Find where the given text appears and provide that cell's center as (X, Y) coordinate. 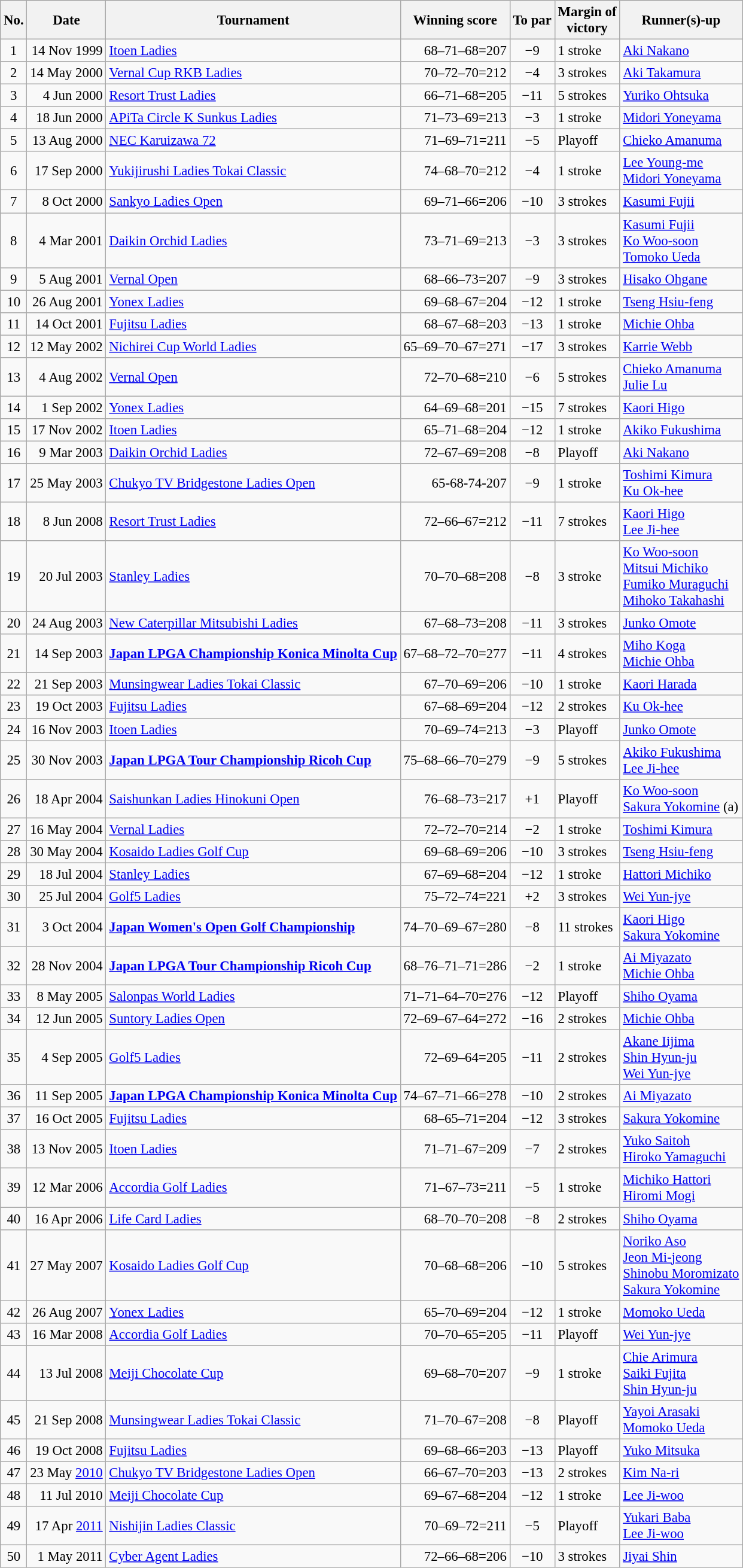
Lee Young-me Midori Yoneyama (681, 171)
4 (14, 118)
Ai Miyazato Michie Ohba (681, 966)
20 (14, 623)
24 Aug 2003 (66, 623)
4 Mar 2001 (66, 240)
67–69–68=204 (455, 874)
40 (14, 1219)
24 (14, 729)
Vernal Cup RKB Ladies (253, 73)
1 Sep 2002 (66, 407)
Ku Ok-hee (681, 707)
34 (14, 1019)
Kasumi Fujii (681, 202)
65–69–70–67=271 (455, 346)
17 Sep 2000 (66, 171)
2 (14, 73)
67–70–69=206 (455, 684)
75–68–66–70=279 (455, 760)
−6 (532, 377)
Chieko Amanuma (681, 141)
4 Jun 2000 (66, 96)
+2 (532, 897)
Hattori Michiko (681, 874)
71–67–73=211 (455, 1188)
6 (14, 171)
68–70–70=208 (455, 1219)
45 (14, 1420)
Kasumi Fujii Ko Woo-soon Tomoko Ueda (681, 240)
30 Nov 2003 (66, 760)
Runner(s)-up (681, 20)
69–68–69=206 (455, 852)
16 (14, 452)
20 Jul 2003 (66, 577)
4 Sep 2005 (66, 1058)
67–68–73=208 (455, 623)
Chie Arimura Saiki Fujita Shin Hyun-ju (681, 1373)
30 May 2004 (66, 852)
18 Apr 2004 (66, 798)
46 (14, 1450)
Suntory Ladies Open (253, 1019)
17 Nov 2002 (66, 430)
13 Nov 2005 (66, 1149)
25 Jul 2004 (66, 897)
22 (14, 684)
74–68–70=212 (455, 171)
71–71–64–70=276 (455, 997)
4 Aug 2002 (66, 377)
1 May 2011 (66, 1557)
48 (14, 1495)
27 May 2007 (66, 1265)
72–66–67=212 (455, 522)
8 Jun 2008 (66, 522)
14 (14, 407)
+1 (532, 798)
Winning score (455, 20)
11 (14, 324)
69–68–66=203 (455, 1450)
49 (14, 1526)
Sakura Yokomine (681, 1119)
50 (14, 1557)
Midori Yoneyama (681, 118)
18 Jun 2000 (66, 118)
21 Sep 2003 (66, 684)
37 (14, 1119)
68–71–68=207 (455, 51)
23 (14, 707)
14 May 2000 (66, 73)
31 (14, 927)
Aki Takamura (681, 73)
72–69–67–64=272 (455, 1019)
Vernal Ladies (253, 829)
26 Aug 2007 (66, 1312)
11 Jul 2010 (66, 1495)
Nishijin Ladies Classic (253, 1526)
17 Apr 2011 (66, 1526)
35 (14, 1058)
Tournament (253, 20)
12 Jun 2005 (66, 1019)
72–66–68=206 (455, 1557)
5 (14, 141)
66–71–68=205 (455, 96)
1 (14, 51)
Sankyo Ladies Open (253, 202)
Kaori Higo (681, 407)
21 (14, 653)
74–67–71–66=278 (455, 1096)
27 (14, 829)
−15 (532, 407)
4 strokes (587, 653)
19 Oct 2003 (66, 707)
9 Mar 2003 (66, 452)
43 (14, 1334)
10 (14, 302)
66–67–70=203 (455, 1473)
NEC Karuizawa 72 (253, 141)
No. (14, 20)
Momoko Ueda (681, 1312)
73–71–69=213 (455, 240)
70–69–72=211 (455, 1526)
69–68–70=207 (455, 1373)
Kaori Harada (681, 684)
41 (14, 1265)
72–72–70=214 (455, 829)
72–70–68=210 (455, 377)
70–70–68=208 (455, 577)
64–69–68=201 (455, 407)
−16 (532, 1019)
3 stroke (587, 577)
71–71–67=209 (455, 1149)
14 Nov 1999 (66, 51)
76–68–73=217 (455, 798)
9 (14, 279)
25 (14, 760)
71–73–69=213 (455, 118)
12 May 2002 (66, 346)
70–70–65=205 (455, 1334)
Toshimi Kimura Ku Ok-hee (681, 483)
68–76–71–71=286 (455, 966)
Saishunkan Ladies Hinokuni Open (253, 798)
−7 (532, 1149)
Michiko Hattori Hiromi Mogi (681, 1188)
New Caterpillar Mitsubishi Ladies (253, 623)
68–66–73=207 (455, 279)
Salonpas World Ladies (253, 997)
18 Jul 2004 (66, 874)
36 (14, 1096)
Toshimi Kimura (681, 829)
14 Sep 2003 (66, 653)
8 Oct 2000 (66, 202)
Jiyai Shin (681, 1557)
25 May 2003 (66, 483)
To par (532, 20)
13 Jul 2008 (66, 1373)
Kaori Higo Sakura Yokomine (681, 927)
12 (14, 346)
11 strokes (587, 927)
28 (14, 852)
69–67–68=204 (455, 1495)
18 (14, 522)
26 (14, 798)
30 (14, 897)
−17 (532, 346)
5 Aug 2001 (66, 279)
70–69–74=213 (455, 729)
28 Nov 2004 (66, 966)
65–71–68=204 (455, 430)
38 (14, 1149)
16 Nov 2003 (66, 729)
69–71–66=206 (455, 202)
Yuko Mitsuka (681, 1450)
Ai Miyazato (681, 1096)
16 Mar 2008 (66, 1334)
19 (14, 577)
15 (14, 430)
Nichirei Cup World Ladies (253, 346)
7 (14, 202)
33 (14, 997)
11 Sep 2005 (66, 1096)
16 May 2004 (66, 829)
Margin ofvictory (587, 20)
72–67–69=208 (455, 452)
14 Oct 2001 (66, 324)
16 Oct 2005 (66, 1119)
Yukijirushi Ladies Tokai Classic (253, 171)
75–72–74=221 (455, 897)
23 May 2010 (66, 1473)
Akane Iijima Shin Hyun-ju Wei Yun-jye (681, 1058)
70–68–68=206 (455, 1265)
Yayoi Arasaki Momoko Ueda (681, 1420)
Hisako Ohgane (681, 279)
19 Oct 2008 (66, 1450)
42 (14, 1312)
Yukari Baba Lee Ji-woo (681, 1526)
68–67–68=203 (455, 324)
Kim Na-ri (681, 1473)
3 (14, 96)
72–69–64=205 (455, 1058)
Chieko Amanuma Julie Lu (681, 377)
44 (14, 1373)
8 (14, 240)
71–69–71=211 (455, 141)
47 (14, 1473)
68–65–71=204 (455, 1119)
32 (14, 966)
65-68-74-207 (455, 483)
Akiko Fukushima Lee Ji-hee (681, 760)
8 May 2005 (66, 997)
Yuko Saitoh Hiroko Yamaguchi (681, 1149)
Miho Koga Michie Ohba (681, 653)
Cyber Agent Ladies (253, 1557)
Ko Woo-soon Sakura Yokomine (a) (681, 798)
17 (14, 483)
12 Mar 2006 (66, 1188)
26 Aug 2001 (66, 302)
16 Apr 2006 (66, 1219)
67–68–72–70=277 (455, 653)
3 Oct 2004 (66, 927)
39 (14, 1188)
Akiko Fukushima (681, 430)
13 (14, 377)
Lee Ji-woo (681, 1495)
Japan Women's Open Golf Championship (253, 927)
69–68–67=204 (455, 302)
13 Aug 2000 (66, 141)
Yuriko Ohtsuka (681, 96)
Ko Woo-soon Mitsui Michiko Fumiko Muraguchi Mihoko Takahashi (681, 577)
APiTa Circle K Sunkus Ladies (253, 118)
21 Sep 2008 (66, 1420)
Kaori Higo Lee Ji-hee (681, 522)
65–70–69=204 (455, 1312)
Life Card Ladies (253, 1219)
67–68–69=204 (455, 707)
70–72–70=212 (455, 73)
71–70–67=208 (455, 1420)
Date (66, 20)
Noriko Aso Jeon Mi-jeong Shinobu Moromizato Sakura Yokomine (681, 1265)
74–70–69–67=280 (455, 927)
29 (14, 874)
Karrie Webb (681, 346)
